Output the [X, Y] coordinate of the center of the cell containing the given text.  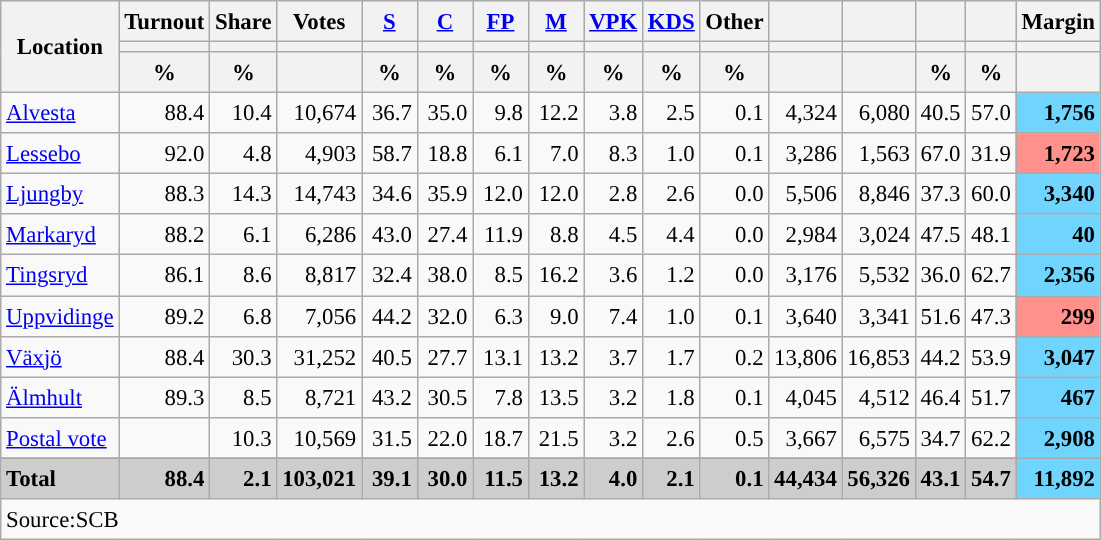
57.0 [991, 114]
0.5 [734, 438]
13.5 [556, 398]
27.4 [445, 234]
4.5 [614, 234]
12.2 [556, 114]
3.6 [614, 276]
6,080 [878, 114]
36.7 [390, 114]
3,341 [878, 316]
58.7 [390, 154]
Uppvidinge [60, 316]
89.2 [164, 316]
Source:SCB [550, 520]
4,324 [806, 114]
11.9 [501, 234]
FP [501, 22]
1,723 [1058, 154]
7.0 [556, 154]
6,286 [320, 234]
Postal vote [60, 438]
3.7 [614, 356]
53.9 [991, 356]
1,563 [878, 154]
6.8 [244, 316]
14.3 [244, 194]
31,252 [320, 356]
16,853 [878, 356]
10,569 [320, 438]
54.7 [991, 478]
32.0 [445, 316]
21.5 [556, 438]
4.8 [244, 154]
48.1 [991, 234]
60.0 [991, 194]
Tingsryd [60, 276]
30.0 [445, 478]
10.3 [244, 438]
KDS [672, 22]
43.1 [940, 478]
47.3 [991, 316]
8.8 [556, 234]
4.0 [614, 478]
3,176 [806, 276]
Location [60, 47]
4,045 [806, 398]
10,674 [320, 114]
14,743 [320, 194]
103,021 [320, 478]
4.4 [672, 234]
51.6 [940, 316]
Total [60, 478]
35.9 [445, 194]
9.8 [501, 114]
3,667 [806, 438]
6,575 [878, 438]
1.2 [672, 276]
1,756 [1058, 114]
36.0 [940, 276]
2,356 [1058, 276]
35.0 [445, 114]
39.1 [390, 478]
Votes [320, 22]
0.2 [734, 356]
3.8 [614, 114]
88.2 [164, 234]
3,286 [806, 154]
27.7 [445, 356]
38.0 [445, 276]
8,721 [320, 398]
43.2 [390, 398]
Other [734, 22]
32.4 [390, 276]
2.5 [672, 114]
18.8 [445, 154]
44,434 [806, 478]
2,908 [1058, 438]
3,340 [1058, 194]
Alvesta [60, 114]
M [556, 22]
3,047 [1058, 356]
34.6 [390, 194]
67.0 [940, 154]
4,512 [878, 398]
8,817 [320, 276]
S [390, 22]
13,806 [806, 356]
1.8 [672, 398]
43.0 [390, 234]
92.0 [164, 154]
Margin [1058, 22]
C [445, 22]
51.7 [991, 398]
31.5 [390, 438]
30.5 [445, 398]
8.6 [244, 276]
5,506 [806, 194]
11.5 [501, 478]
34.7 [940, 438]
47.5 [940, 234]
4,903 [320, 154]
299 [1058, 316]
56,326 [878, 478]
2,984 [806, 234]
37.3 [940, 194]
467 [1058, 398]
Lessebo [60, 154]
13.1 [501, 356]
3,024 [878, 234]
22.0 [445, 438]
7,056 [320, 316]
Älmhult [60, 398]
Share [244, 22]
5,532 [878, 276]
2.8 [614, 194]
62.7 [991, 276]
VPK [614, 22]
6.3 [501, 316]
Markaryd [60, 234]
18.7 [501, 438]
31.9 [991, 154]
89.3 [164, 398]
3,640 [806, 316]
88.3 [164, 194]
40 [1058, 234]
46.4 [940, 398]
8.3 [614, 154]
Ljungby [60, 194]
Växjö [60, 356]
7.4 [614, 316]
11,892 [1058, 478]
86.1 [164, 276]
30.3 [244, 356]
7.8 [501, 398]
10.4 [244, 114]
16.2 [556, 276]
Turnout [164, 22]
1.7 [672, 356]
62.2 [991, 438]
8,846 [878, 194]
9.0 [556, 316]
